Extract the (x, y) coordinate from the center of the cell holding the provided text.  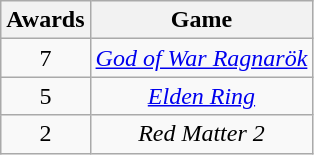
7 (46, 58)
Red Matter 2 (202, 134)
5 (46, 96)
Awards (46, 20)
God of War Ragnarök (202, 58)
2 (46, 134)
Game (202, 20)
Elden Ring (202, 96)
